Scan for the cell matching the given text and deliver its (x, y) coordinate at center. 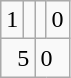
1 (12, 20)
5 (18, 58)
